Identify which cell holds the provided text, then report its (x, y) central coordinate. 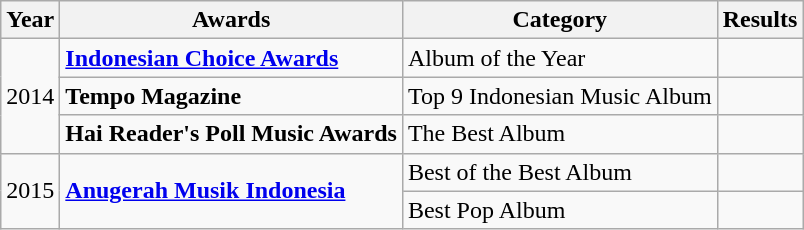
Indonesian Choice Awards (232, 58)
Top 9 Indonesian Music Album (560, 96)
Best Pop Album (560, 210)
2014 (30, 96)
Year (30, 20)
Tempo Magazine (232, 96)
Results (760, 20)
The Best Album (560, 134)
Category (560, 20)
Best of the Best Album (560, 172)
Album of the Year (560, 58)
Awards (232, 20)
Hai Reader's Poll Music Awards (232, 134)
2015 (30, 191)
Anugerah Musik Indonesia (232, 191)
